Determine the [x, y] coordinate at the center of the cell enclosing the given text.  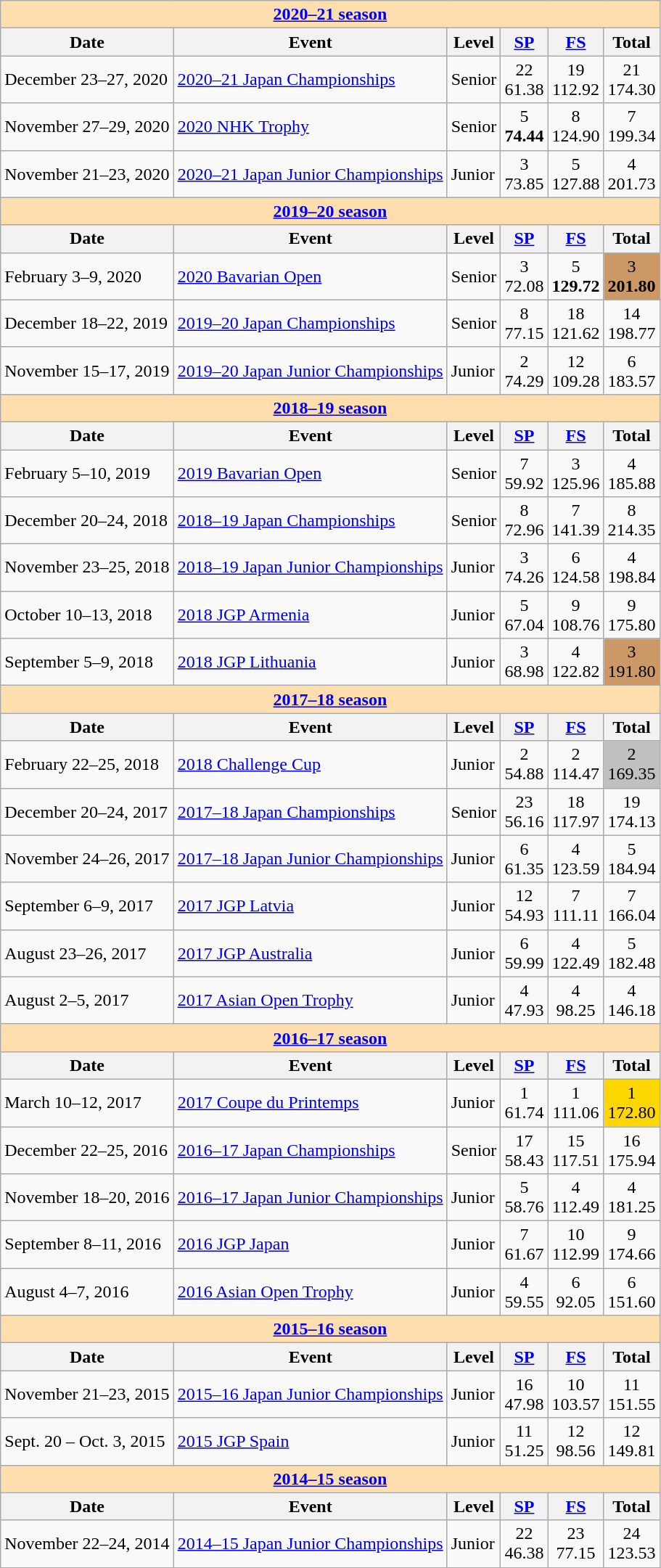
Sept. 20 – Oct. 3, 2015 [87, 1441]
November 24–26, 2017 [87, 859]
5 74.44 [524, 126]
2016–17 Japan Championships [311, 1149]
August 23–26, 2017 [87, 953]
2017 JGP Australia [311, 953]
10 103.57 [576, 1395]
5 127.88 [576, 174]
2 54.88 [524, 765]
6 124.58 [576, 567]
4 122.49 [576, 953]
2020–21 Japan Championships [311, 80]
16 175.94 [631, 1149]
14 198.77 [631, 324]
2019–20 season [330, 211]
12 98.56 [576, 1441]
2016 JGP Japan [311, 1245]
9 108.76 [576, 615]
2014–15 season [330, 1479]
5 184.94 [631, 859]
5 129.72 [576, 276]
12 149.81 [631, 1441]
7 59.92 [524, 473]
November 21–23, 2015 [87, 1395]
March 10–12, 2017 [87, 1103]
September 6–9, 2017 [87, 906]
5 182.48 [631, 953]
5 67.04 [524, 615]
August 2–5, 2017 [87, 1000]
4 112.49 [576, 1197]
2018 Challenge Cup [311, 765]
4 47.93 [524, 1000]
6 183.57 [631, 370]
11 51.25 [524, 1441]
16 47.98 [524, 1395]
4 123.59 [576, 859]
4 198.84 [631, 567]
6 59.99 [524, 953]
11 151.55 [631, 1395]
18 117.97 [576, 811]
1 172.80 [631, 1103]
September 5–9, 2018 [87, 662]
3 73.85 [524, 174]
2015–16 season [330, 1329]
November 27–29, 2020 [87, 126]
2019 Bavarian Open [311, 473]
3 191.80 [631, 662]
4 98.25 [576, 1000]
December 23–27, 2020 [87, 80]
2020 Bavarian Open [311, 276]
2014–15 Japan Junior Championships [311, 1544]
19 112.92 [576, 80]
December 20–24, 2017 [87, 811]
1 61.74 [524, 1103]
2016–17 Japan Junior Championships [311, 1197]
3 201.80 [631, 276]
2017 Asian Open Trophy [311, 1000]
7 166.04 [631, 906]
18121.62 [576, 324]
2018 JGP Armenia [311, 615]
December 22–25, 2016 [87, 1149]
November 23–25, 2018 [87, 567]
2017–18 Japan Junior Championships [311, 859]
September 8–11, 2016 [87, 1245]
12 54.93 [524, 906]
2 114.47 [576, 765]
1 111.06 [576, 1103]
21 174.30 [631, 80]
7 111.11 [576, 906]
4 59.55 [524, 1292]
4 146.18 [631, 1000]
2017 Coupe du Printemps [311, 1103]
6 61.35 [524, 859]
24 123.53 [631, 1544]
7 61.67 [524, 1245]
February 3–9, 2020 [87, 276]
8 214.35 [631, 521]
2017–18 season [330, 699]
2018 JGP Lithuania [311, 662]
2017–18 Japan Championships [311, 811]
8 124.90 [576, 126]
4 185.88 [631, 473]
7 141.39 [576, 521]
August 4–7, 2016 [87, 1292]
2020–21 season [330, 15]
22 46.38 [524, 1544]
4 201.73 [631, 174]
2018–19 season [330, 408]
October 10–13, 2018 [87, 615]
23 56.16 [524, 811]
6 92.05 [576, 1292]
3 125.96 [576, 473]
2020 NHK Trophy [311, 126]
22 61.38 [524, 80]
February 5–10, 2019 [87, 473]
19 174.13 [631, 811]
2016 Asian Open Trophy [311, 1292]
9 175.80 [631, 615]
2018–19 Japan Junior Championships [311, 567]
2020–21 Japan Junior Championships [311, 174]
2015–16 Japan Junior Championships [311, 1395]
17 58.43 [524, 1149]
December 18–22, 2019 [87, 324]
23 77.15 [576, 1544]
8 77.15 [524, 324]
November 21–23, 2020 [87, 174]
2019–20 Japan Championships [311, 324]
November 22–24, 2014 [87, 1544]
10 112.99 [576, 1245]
2017 JGP Latvia [311, 906]
2019–20 Japan Junior Championships [311, 370]
4 181.25 [631, 1197]
6 151.60 [631, 1292]
4 122.82 [576, 662]
3 68.98 [524, 662]
8 72.96 [524, 521]
12 109.28 [576, 370]
7 199.34 [631, 126]
9 174.66 [631, 1245]
2 169.35 [631, 765]
December 20–24, 2018 [87, 521]
November 18–20, 2016 [87, 1197]
2 74.29 [524, 370]
November 15–17, 2019 [87, 370]
15 117.51 [576, 1149]
5 58.76 [524, 1197]
2015 JGP Spain [311, 1441]
3 72.08 [524, 276]
2018–19 Japan Championships [311, 521]
February 22–25, 2018 [87, 765]
3 74.26 [524, 567]
2016–17 season [330, 1038]
